For the text-containing cell, return its midpoint in [x, y] coordinate format. 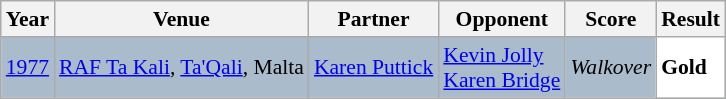
Gold [690, 68]
Year [28, 19]
Walkover [610, 68]
Karen Puttick [374, 68]
Partner [374, 19]
Kevin Jolly Karen Bridge [502, 68]
1977 [28, 68]
Result [690, 19]
Venue [182, 19]
Opponent [502, 19]
Score [610, 19]
RAF Ta Kali, Ta'Qali, Malta [182, 68]
